From the cell containing the given text, extract its center point as (x, y) coordinate. 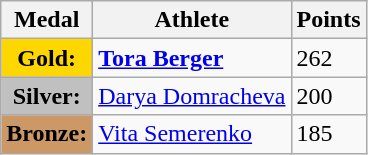
Gold: (47, 58)
200 (328, 96)
185 (328, 134)
Tora Berger (192, 58)
262 (328, 58)
Bronze: (47, 134)
Athlete (192, 20)
Silver: (47, 96)
Darya Domracheva (192, 96)
Medal (47, 20)
Points (328, 20)
Vita Semerenko (192, 134)
